Return (x, y) of the center of cell containing provided text 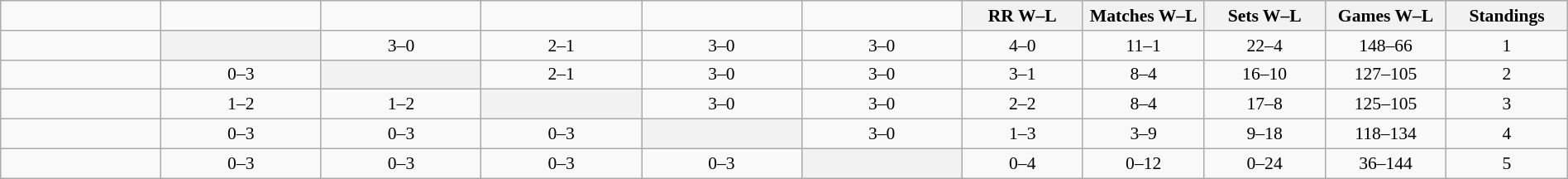
118–134 (1385, 134)
Sets W–L (1264, 16)
22–4 (1264, 46)
127–105 (1385, 75)
11–1 (1143, 46)
125–105 (1385, 104)
3–1 (1022, 75)
Matches W–L (1143, 16)
2 (1507, 75)
16–10 (1264, 75)
1–3 (1022, 134)
RR W–L (1022, 16)
0–24 (1264, 163)
148–66 (1385, 46)
1 (1507, 46)
2–2 (1022, 104)
17–8 (1264, 104)
0–12 (1143, 163)
4–0 (1022, 46)
5 (1507, 163)
0–4 (1022, 163)
3–9 (1143, 134)
9–18 (1264, 134)
3 (1507, 104)
4 (1507, 134)
Games W–L (1385, 16)
Standings (1507, 16)
36–144 (1385, 163)
